Determine the [x, y] coordinate at the center of the cell enclosing the given text.  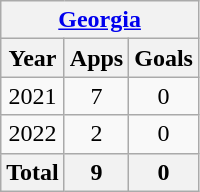
2 [96, 134]
Total [33, 172]
2021 [33, 96]
Goals [164, 58]
Apps [96, 58]
Year [33, 58]
7 [96, 96]
2022 [33, 134]
9 [96, 172]
Georgia [100, 20]
